Pinpoint the cell where the given text exists, returning its (x, y) midpoint coordinate. 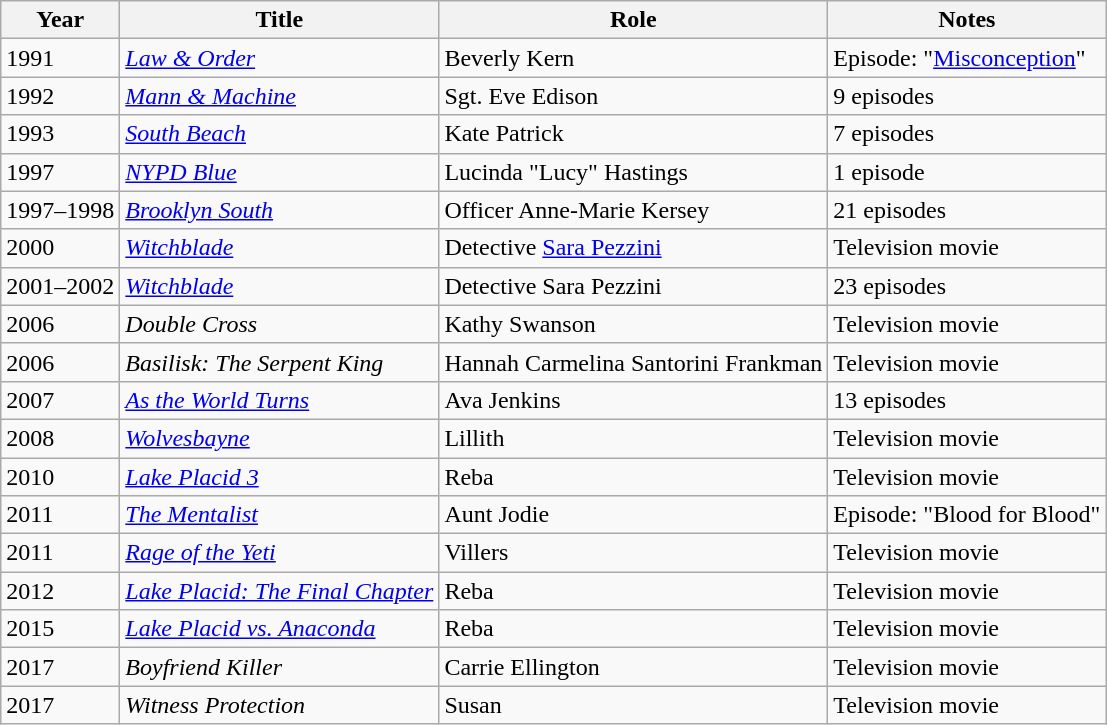
Sgt. Eve Edison (634, 96)
Officer Anne-Marie Kersey (634, 210)
The Mentalist (280, 515)
Role (634, 20)
Rage of the Yeti (280, 553)
Law & Order (280, 58)
Episode: "Blood for Blood" (967, 515)
1997–1998 (60, 210)
South Beach (280, 134)
Aunt Jodie (634, 515)
2015 (60, 629)
Susan (634, 705)
Mann & Machine (280, 96)
1991 (60, 58)
1997 (60, 172)
Villers (634, 553)
23 episodes (967, 286)
21 episodes (967, 210)
Notes (967, 20)
Boyfriend Killer (280, 667)
As the World Turns (280, 400)
Lake Placid 3 (280, 477)
Hannah Carmelina Santorini Frankman (634, 362)
Title (280, 20)
7 episodes (967, 134)
Carrie Ellington (634, 667)
2008 (60, 438)
1 episode (967, 172)
Kate Patrick (634, 134)
2001–2002 (60, 286)
Kathy Swanson (634, 324)
Wolvesbayne (280, 438)
2007 (60, 400)
2012 (60, 591)
Brooklyn South (280, 210)
Double Cross (280, 324)
2010 (60, 477)
Lake Placid vs. Anaconda (280, 629)
2000 (60, 248)
Witness Protection (280, 705)
Episode: "Misconception" (967, 58)
Year (60, 20)
Ava Jenkins (634, 400)
Lucinda "Lucy" Hastings (634, 172)
Basilisk: The Serpent King (280, 362)
Beverly Kern (634, 58)
Lillith (634, 438)
1992 (60, 96)
NYPD Blue (280, 172)
9 episodes (967, 96)
13 episodes (967, 400)
Lake Placid: The Final Chapter (280, 591)
1993 (60, 134)
